For the text-containing cell, return its midpoint in (x, y) coordinate format. 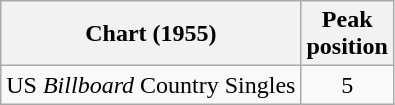
Peakposition (347, 34)
US Billboard Country Singles (151, 85)
5 (347, 85)
Chart (1955) (151, 34)
